Output the (x, y) coordinate of the center of the cell containing the given text.  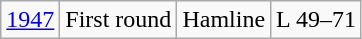
Hamline (224, 20)
1947 (30, 20)
First round (118, 20)
L 49–71 (316, 20)
